Find where the given text appears and provide that cell's center as [x, y] coordinate. 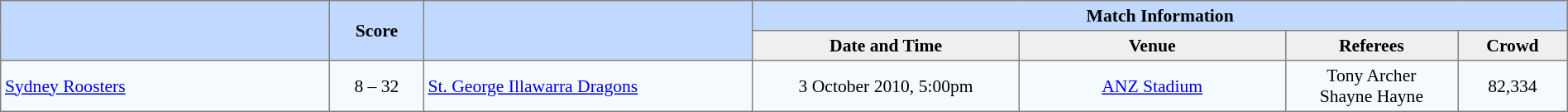
Venue [1152, 46]
St. George Illawarra Dragons [588, 86]
Tony ArcherShayne Hayne [1371, 86]
ANZ Stadium [1152, 86]
Referees [1371, 46]
3 October 2010, 5:00pm [886, 86]
Crowd [1513, 46]
82,334 [1513, 86]
Sydney Roosters [165, 86]
Match Information [1159, 16]
8 – 32 [377, 86]
Score [377, 31]
Date and Time [886, 46]
